Determine the [x, y] coordinate at the center of the cell enclosing the given text.  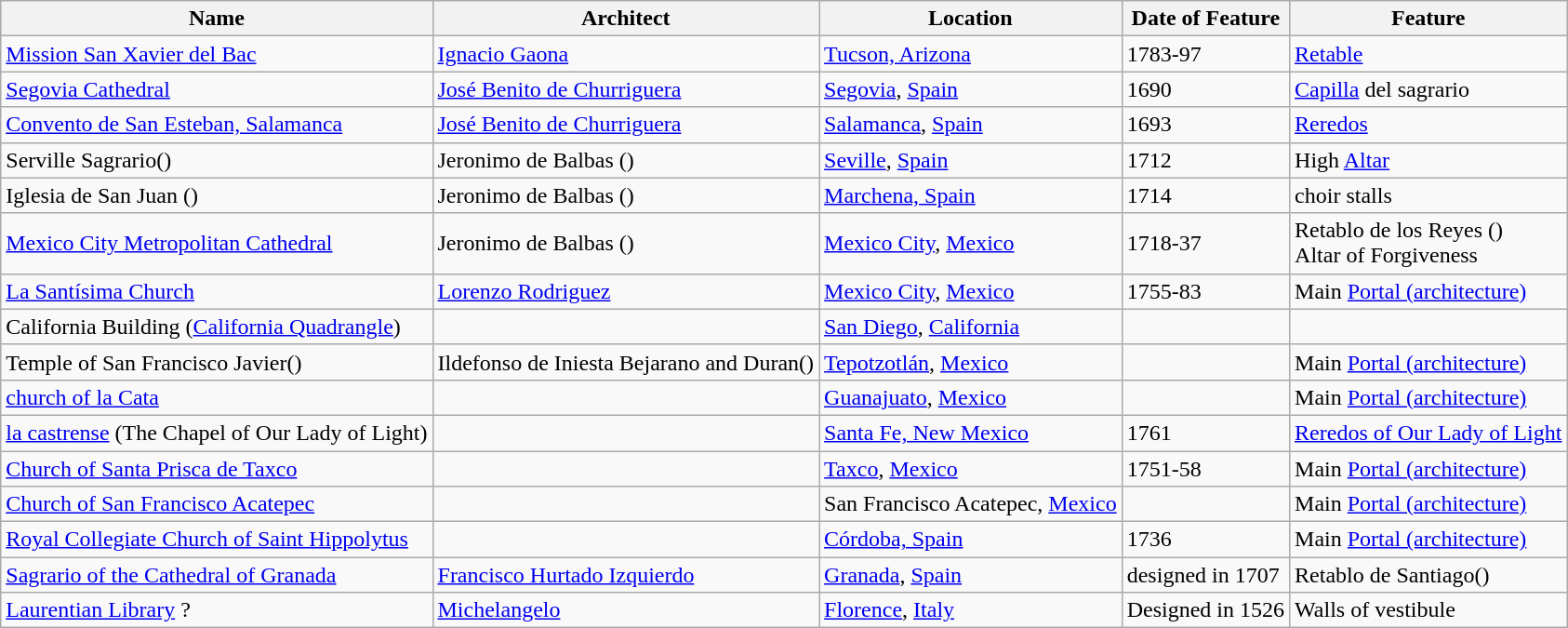
1751-58 [1205, 468]
choir stalls [1428, 195]
Granada, Spain [971, 575]
1714 [1205, 195]
la castrense (The Chapel of Our Lady of Light) [217, 433]
La Santísima Church [217, 291]
Michelangelo [626, 610]
1736 [1205, 540]
Guanajuato, Mexico [971, 397]
designed in 1707 [1205, 575]
Ildefonso de Iniesta Bejarano and Duran() [626, 362]
Francisco Hurtado Izquierdo [626, 575]
Church of Santa Prisca de Taxco [217, 468]
1712 [1205, 160]
Lorenzo Rodriguez [626, 291]
1783-97 [1205, 54]
Temple of San Francisco Javier() [217, 362]
Mexico City Metropolitan Cathedral [217, 244]
Serville Sagrario() [217, 160]
Santa Fe, New Mexico [971, 433]
Laurentian Library ? [217, 610]
San Francisco Acatepec, Mexico [971, 504]
Reredos of Our Lady of Light [1428, 433]
Walls of vestibule [1428, 610]
Retable [1428, 54]
1693 [1205, 125]
Architect [626, 19]
Iglesia de San Juan () [217, 195]
Tepotzotlán, Mexico [971, 362]
1718-37 [1205, 244]
Córdoba, Spain [971, 540]
Marchena, Spain [971, 195]
church of la Cata [217, 397]
Location [971, 19]
Mission San Xavier del Bac [217, 54]
Ignacio Gaona [626, 54]
1690 [1205, 89]
Feature [1428, 19]
Capilla del sagrario [1428, 89]
Date of Feature [1205, 19]
Segovia Cathedral [217, 89]
Church of San Francisco Acatepec [217, 504]
Retablo de Santiago() [1428, 575]
Designed in 1526 [1205, 610]
Florence, Italy [971, 610]
Sagrario of the Cathedral of Granada [217, 575]
1761 [1205, 433]
Salamanca, Spain [971, 125]
Convento de San Esteban, Salamanca [217, 125]
High Altar [1428, 160]
Royal Collegiate Church of Saint Hippolytus [217, 540]
Taxco, Mexico [971, 468]
Reredos [1428, 125]
California Building (California Quadrangle) [217, 327]
San Diego, California [971, 327]
Seville, Spain [971, 160]
Name [217, 19]
Segovia, Spain [971, 89]
Tucson, Arizona [971, 54]
1755-83 [1205, 291]
Retablo de los Reyes ()Altar of Forgiveness [1428, 244]
